Identify which cell holds the provided text, then report its [x, y] central coordinate. 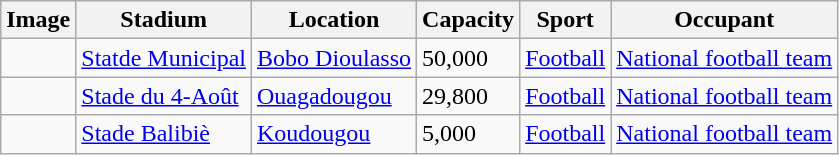
Location [334, 20]
Stadium [164, 20]
Stade Balibiè [164, 134]
50,000 [468, 58]
Koudougou [334, 134]
Occupant [724, 20]
Image [38, 20]
Bobo Dioulasso [334, 58]
Stade du 4-Août [164, 96]
Sport [566, 20]
Statde Municipal [164, 58]
29,800 [468, 96]
5,000 [468, 134]
Ouagadougou [334, 96]
Capacity [468, 20]
